For the text-containing cell, return its midpoint in [x, y] coordinate format. 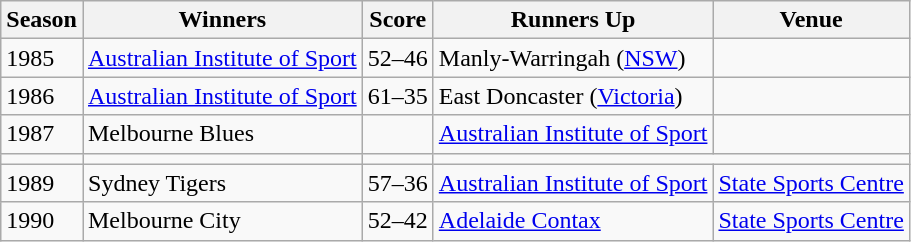
1985 [42, 58]
52–42 [398, 221]
57–36 [398, 183]
East Doncaster (Victoria) [573, 96]
Melbourne Blues [222, 134]
1987 [42, 134]
1986 [42, 96]
Season [42, 20]
Venue [811, 20]
Sydney Tigers [222, 183]
Melbourne City [222, 221]
Manly-Warringah (NSW) [573, 58]
1989 [42, 183]
52–46 [398, 58]
Winners [222, 20]
Runners Up [573, 20]
Adelaide Contax [573, 221]
Score [398, 20]
61–35 [398, 96]
1990 [42, 221]
